Return the (x, y) coordinate for the center point of the cell that contains the specified text.  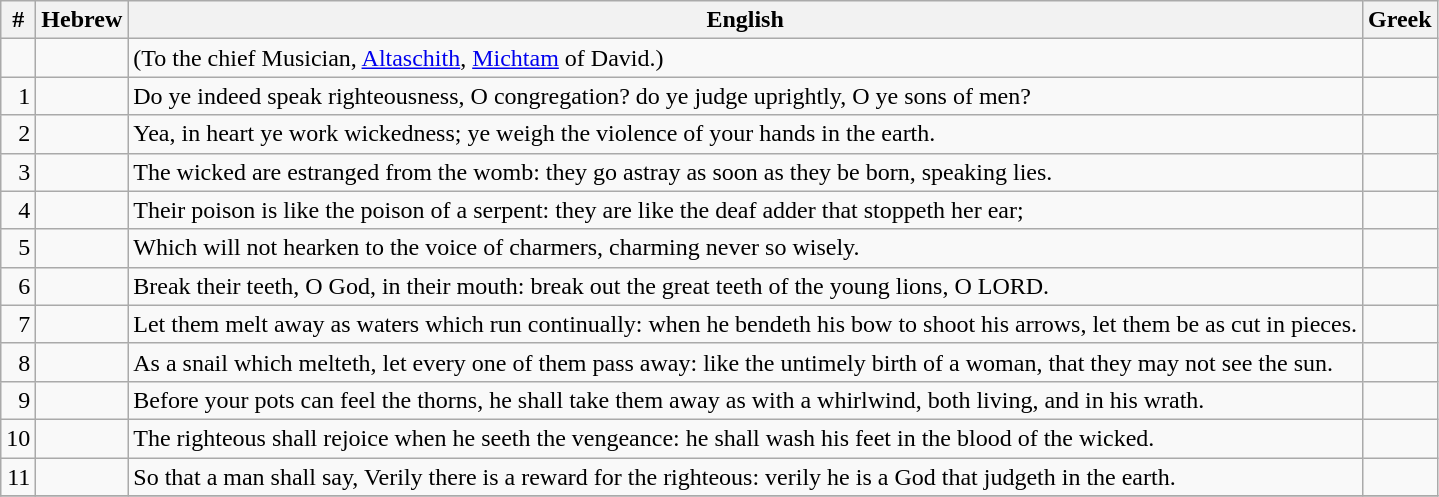
7 (18, 324)
The wicked are estranged from the womb: they go astray as soon as they be born, speaking lies. (746, 172)
4 (18, 210)
As a snail which melteth, let every one of them pass away: like the untimely birth of a woman, that they may not see the sun. (746, 362)
Their poison is like the poison of a serpent: they are like the deaf adder that stoppeth her ear; (746, 210)
Hebrew (82, 20)
Do ye indeed speak righteousness, O congregation? do ye judge uprightly, O ye sons of men? (746, 96)
The righteous shall rejoice when he seeth the vengeance: he shall wash his feet in the blood of the wicked. (746, 438)
# (18, 20)
5 (18, 248)
Greek (1400, 20)
Yea, in heart ye work wickedness; ye weigh the violence of your hands in the earth. (746, 134)
(To the chief Musician, Altaschith, Michtam of David.) (746, 58)
1 (18, 96)
9 (18, 400)
Break their teeth, O God, in their mouth: break out the great teeth of the young lions, O LORD. (746, 286)
Let them melt away as waters which run continually: when he bendeth his bow to shoot his arrows, let them be as cut in pieces. (746, 324)
11 (18, 477)
8 (18, 362)
3 (18, 172)
English (746, 20)
10 (18, 438)
Before your pots can feel the thorns, he shall take them away as with a whirlwind, both living, and in his wrath. (746, 400)
6 (18, 286)
Which will not hearken to the voice of charmers, charming never so wisely. (746, 248)
So that a man shall say, Verily there is a reward for the righteous: verily he is a God that judgeth in the earth. (746, 477)
2 (18, 134)
